Search for the cell housing the specified text and yield its [x, y] center coordinate. 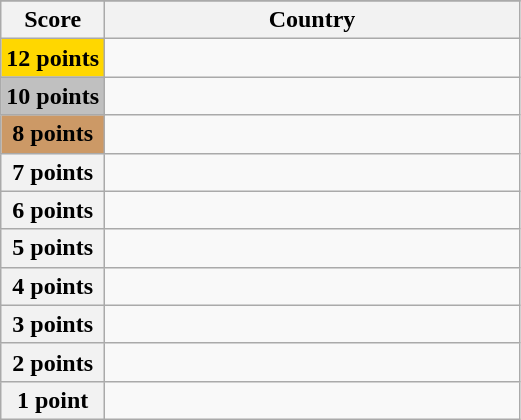
6 points [53, 210]
Score [53, 20]
12 points [53, 58]
5 points [53, 248]
8 points [53, 134]
2 points [53, 362]
3 points [53, 324]
7 points [53, 172]
Country [312, 20]
10 points [53, 96]
1 point [53, 400]
4 points [53, 286]
